Provide the (x, y) coordinate of the cell's center where the given text is located.  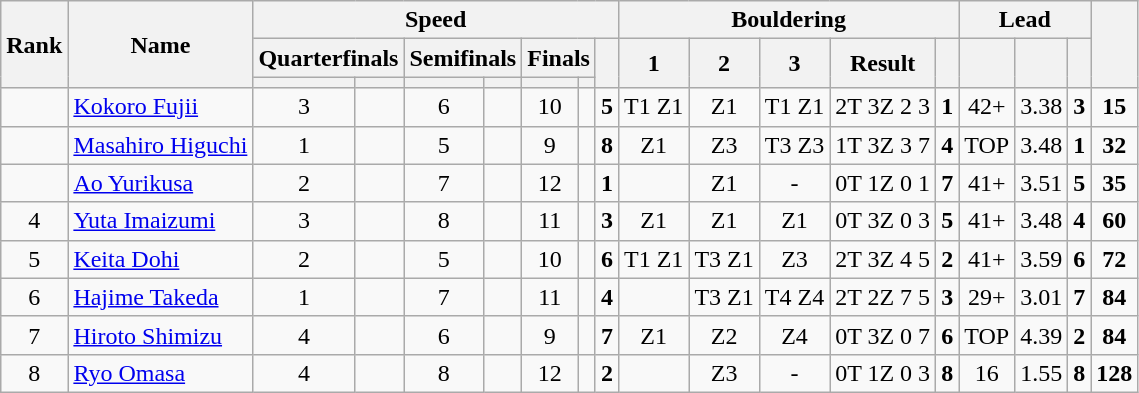
3.59 (1042, 259)
1.55 (1042, 373)
Semifinals (463, 58)
2T 3Z 4 5 (883, 259)
Lead (1025, 20)
Bouldering (789, 20)
4.39 (1042, 335)
0T 1Z 0 1 (883, 183)
Ao Yurikusa (160, 183)
Rank (34, 44)
72 (1114, 259)
Keita Dohi (160, 259)
15 (1114, 107)
Kokoro Fujii (160, 107)
Quarterfinals (328, 58)
Name (160, 44)
128 (1114, 373)
Hiroto Shimizu (160, 335)
Speed (436, 20)
Yuta Imaizumi (160, 221)
35 (1114, 183)
Z4 (794, 335)
0T 3Z 0 3 (883, 221)
16 (987, 373)
Masahiro Higuchi (160, 145)
Result (883, 64)
32 (1114, 145)
0T 1Z 0 3 (883, 373)
Hajime Takeda (160, 297)
3.01 (1042, 297)
2T 3Z 2 3 (883, 107)
3.38 (1042, 107)
T4 Z4 (794, 297)
60 (1114, 221)
Ryo Omasa (160, 373)
T3 Z3 (794, 145)
Finals (559, 58)
3.51 (1042, 183)
Z2 (724, 335)
42+ (987, 107)
2T 2Z 7 5 (883, 297)
29+ (987, 297)
0T 3Z 0 7 (883, 335)
1T 3Z 3 7 (883, 145)
